Capture the cell that displays the provided text and extract its [x, y] central coordinate. 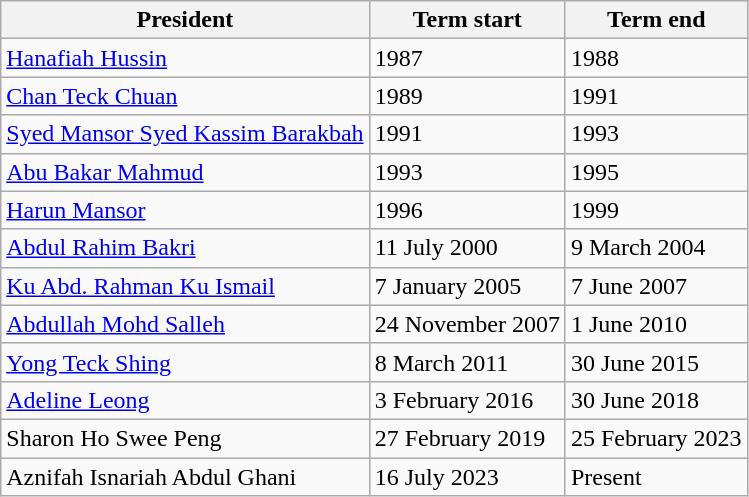
Abu Bakar Mahmud [185, 172]
Syed Mansor Syed Kassim Barakbah [185, 134]
24 November 2007 [467, 324]
1 June 2010 [656, 324]
1995 [656, 172]
8 March 2011 [467, 362]
Abdullah Mohd Salleh [185, 324]
1987 [467, 58]
President [185, 20]
Term end [656, 20]
1999 [656, 210]
1989 [467, 96]
Abdul Rahim Bakri [185, 248]
25 February 2023 [656, 438]
Term start [467, 20]
9 March 2004 [656, 248]
7 June 2007 [656, 286]
1996 [467, 210]
Sharon Ho Swee Peng [185, 438]
Chan Teck Chuan [185, 96]
16 July 2023 [467, 477]
7 January 2005 [467, 286]
1988 [656, 58]
30 June 2018 [656, 400]
11 July 2000 [467, 248]
27 February 2019 [467, 438]
Ku Abd. Rahman Ku Ismail [185, 286]
Yong Teck Shing [185, 362]
3 February 2016 [467, 400]
Aznifah Isnariah Abdul Ghani [185, 477]
30 June 2015 [656, 362]
Adeline Leong [185, 400]
Present [656, 477]
Hanafiah Hussin [185, 58]
Harun Mansor [185, 210]
